Scan for the cell matching the given text and deliver its [x, y] coordinate at center. 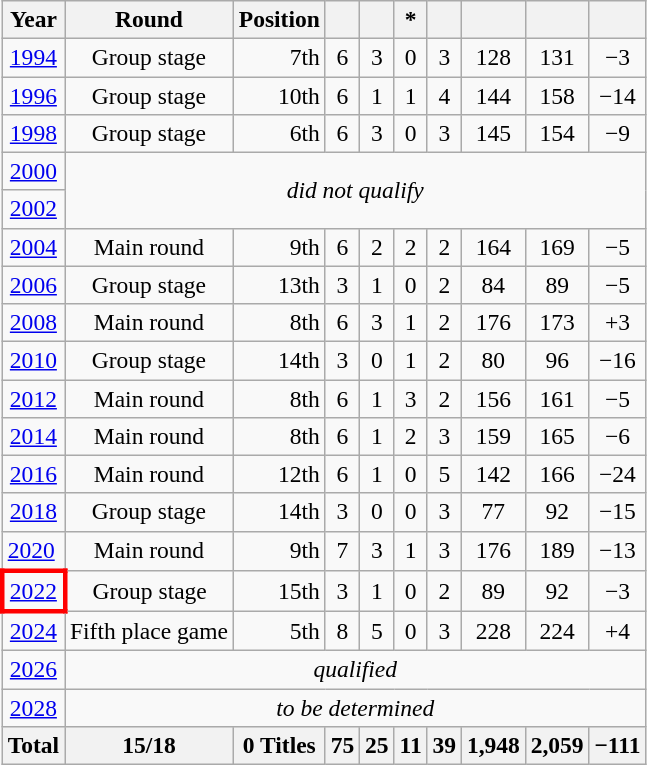
−9 [618, 133]
173 [557, 322]
128 [493, 57]
0 Titles [279, 745]
161 [557, 398]
224 [557, 630]
13th [279, 285]
11 [410, 745]
10th [279, 95]
15/18 [150, 745]
75 [342, 745]
6th [279, 133]
156 [493, 398]
2012 [33, 398]
7th [279, 57]
2006 [33, 285]
2020 [33, 550]
2,059 [557, 745]
39 [444, 745]
−16 [618, 360]
165 [557, 436]
142 [493, 474]
to be determined [356, 707]
2010 [33, 360]
169 [557, 247]
2002 [33, 209]
−6 [618, 436]
+3 [618, 322]
1994 [33, 57]
2000 [33, 171]
Fifth place game [150, 630]
2022 [33, 590]
Year [33, 19]
77 [493, 512]
−111 [618, 745]
154 [557, 133]
2014 [33, 436]
189 [557, 550]
2028 [33, 707]
Round [150, 19]
2016 [33, 474]
158 [557, 95]
144 [493, 95]
* [410, 19]
2024 [33, 630]
5th [279, 630]
Position [279, 19]
80 [493, 360]
164 [493, 247]
did not qualify [356, 190]
−13 [618, 550]
Total [33, 745]
25 [377, 745]
2008 [33, 322]
+4 [618, 630]
84 [493, 285]
1998 [33, 133]
2004 [33, 247]
145 [493, 133]
2026 [33, 669]
7 [342, 550]
96 [557, 360]
−14 [618, 95]
12th [279, 474]
qualified [356, 669]
159 [493, 436]
−24 [618, 474]
1996 [33, 95]
2018 [33, 512]
4 [444, 95]
1,948 [493, 745]
131 [557, 57]
8 [342, 630]
166 [557, 474]
−15 [618, 512]
228 [493, 630]
15th [279, 590]
